Pinpoint the cell where the given text exists, returning its [x, y] midpoint coordinate. 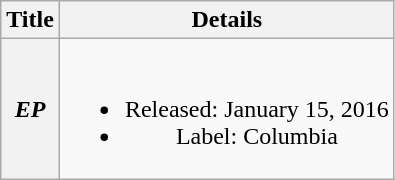
Details [226, 20]
Title [30, 20]
Released: January 15, 2016Label: Columbia [226, 109]
EP [30, 109]
